Provide the [x, y] coordinate of the cell's center where the given text is located.  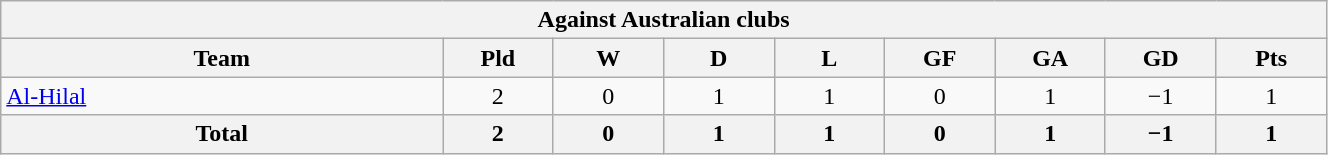
Against Australian clubs [664, 20]
Total [222, 134]
GD [1160, 58]
Pts [1272, 58]
GA [1050, 58]
L [829, 58]
Al-Hilal [222, 96]
Team [222, 58]
Pld [498, 58]
W [608, 58]
D [719, 58]
GF [939, 58]
